Detect which cell encompasses the target text, then output its (x, y) center coordinate. 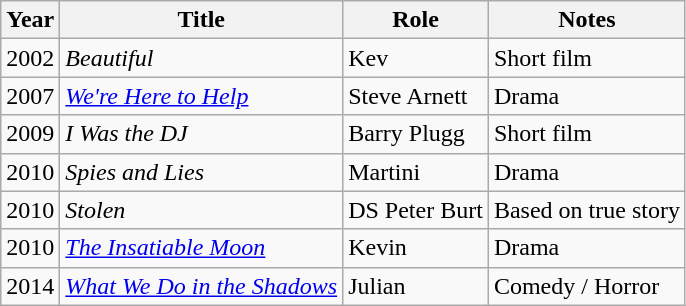
Julian (416, 286)
Beautiful (202, 58)
Role (416, 20)
Based on true story (586, 210)
The Insatiable Moon (202, 248)
Kev (416, 58)
Kevin (416, 248)
Year (30, 20)
2007 (30, 96)
Stolen (202, 210)
Martini (416, 172)
2014 (30, 286)
Barry Plugg (416, 134)
2009 (30, 134)
Comedy / Horror (586, 286)
DS Peter Burt (416, 210)
Spies and Lies (202, 172)
We're Here to Help (202, 96)
What We Do in the Shadows (202, 286)
2002 (30, 58)
Notes (586, 20)
I Was the DJ (202, 134)
Title (202, 20)
Steve Arnett (416, 96)
